Output the (x, y) coordinate of the center of the cell containing the given text.  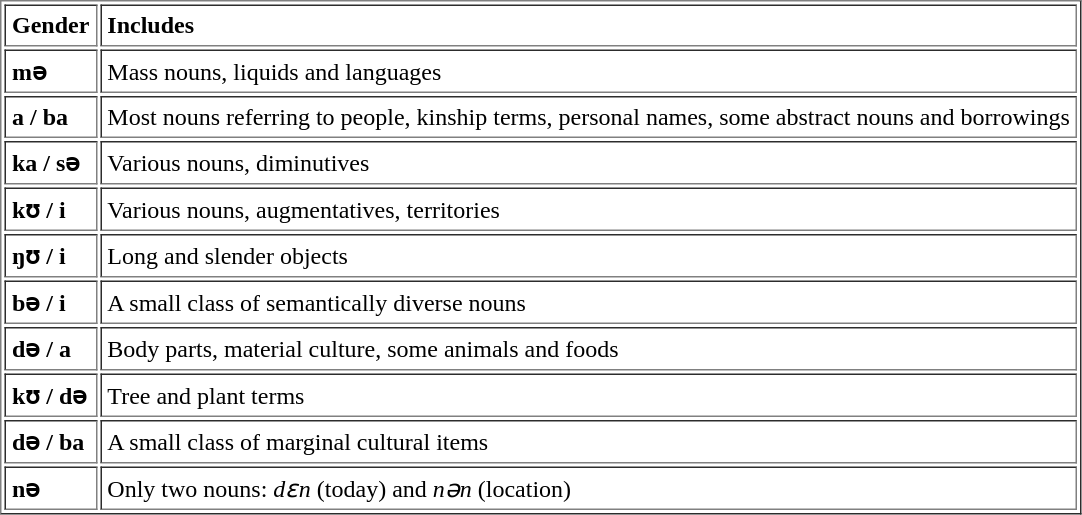
Mass nouns, liquids and languages (588, 72)
ŋʊ / i (50, 256)
də / ba (50, 442)
Long and slender objects (588, 256)
Most nouns referring to people, kinship terms, personal names, some abstract nouns and borrowings (588, 117)
Only two nouns: dɛn (today) and nən (location) (588, 488)
nə (50, 488)
Various nouns, augmentatives, territories (588, 210)
də / a (50, 349)
Various nouns, diminutives (588, 163)
Includes (588, 25)
Body parts, material culture, some animals and foods (588, 349)
mə (50, 72)
kʊ / də (50, 396)
Gender (50, 25)
Tree and plant terms (588, 396)
ka / sə (50, 163)
A small class of semantically diverse nouns (588, 302)
a / ba (50, 117)
A small class of marginal cultural items (588, 442)
bə / i (50, 302)
kʊ / i (50, 210)
